Determine the [x, y] coordinate at the center of the cell enclosing the given text.  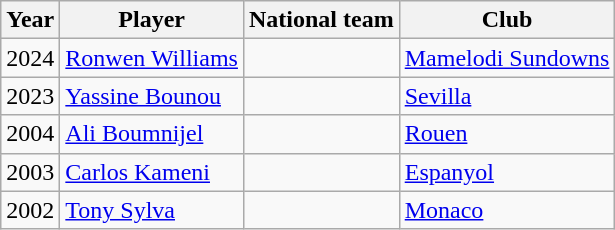
2002 [30, 210]
Club [507, 20]
2023 [30, 96]
2004 [30, 134]
Yassine Bounou [152, 96]
National team [321, 20]
Carlos Kameni [152, 172]
Mamelodi Sundowns [507, 58]
Espanyol [507, 172]
2003 [30, 172]
Player [152, 20]
Monaco [507, 210]
Ali Boumnijel [152, 134]
Ronwen Williams [152, 58]
2024 [30, 58]
Tony Sylva [152, 210]
Rouen [507, 134]
Sevilla [507, 96]
Year [30, 20]
